Return (X, Y) of the center of cell containing provided text 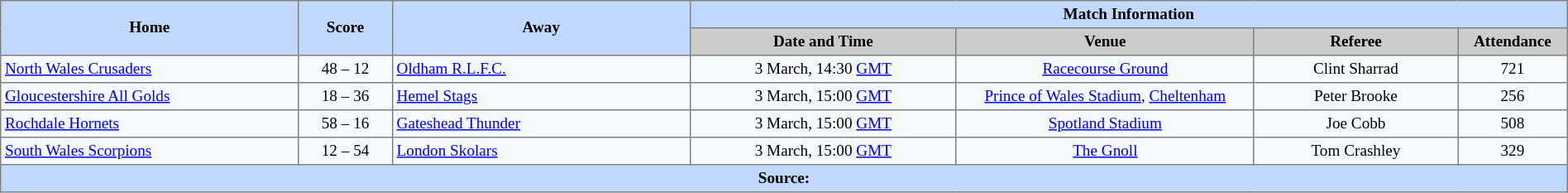
Rochdale Hornets (150, 124)
Away (541, 28)
Clint Sharrad (1355, 70)
South Wales Scorpions (150, 151)
North Wales Crusaders (150, 70)
256 (1513, 96)
48 – 12 (346, 70)
18 – 36 (346, 96)
London Skolars (541, 151)
Hemel Stags (541, 96)
Peter Brooke (1355, 96)
Prince of Wales Stadium, Cheltenham (1105, 96)
Source: (784, 179)
Joe Cobb (1355, 124)
Gateshead Thunder (541, 124)
Referee (1355, 41)
721 (1513, 70)
Attendance (1513, 41)
Match Information (1128, 15)
Racecourse Ground (1105, 70)
12 – 54 (346, 151)
Tom Crashley (1355, 151)
Spotland Stadium (1105, 124)
508 (1513, 124)
Date and Time (823, 41)
329 (1513, 151)
58 – 16 (346, 124)
The Gnoll (1105, 151)
3 March, 14:30 GMT (823, 70)
Oldham R.L.F.C. (541, 70)
Home (150, 28)
Venue (1105, 41)
Gloucestershire All Golds (150, 96)
Score (346, 28)
